Detect which cell encompasses the target text, then output its (x, y) center coordinate. 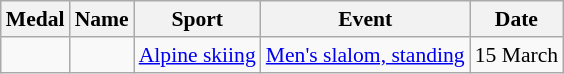
Medal (36, 19)
Name (102, 19)
Event (366, 19)
Alpine skiing (198, 55)
Sport (198, 19)
Men's slalom, standing (366, 55)
15 March (516, 55)
Date (516, 19)
